Extract the [X, Y] coordinate from the center of the cell holding the provided text.  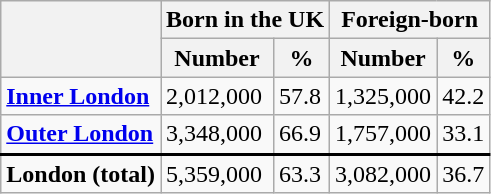
Born in the UK [244, 20]
3,348,000 [216, 134]
36.7 [464, 174]
3,082,000 [384, 174]
1,757,000 [384, 134]
Inner London [81, 96]
33.1 [464, 134]
London (total) [81, 174]
2,012,000 [216, 96]
63.3 [302, 174]
42.2 [464, 96]
5,359,000 [216, 174]
66.9 [302, 134]
Foreign-born [410, 20]
Outer London [81, 134]
57.8 [302, 96]
1,325,000 [384, 96]
